Locate the cell with the specified text and output its (x, y) center coordinate. 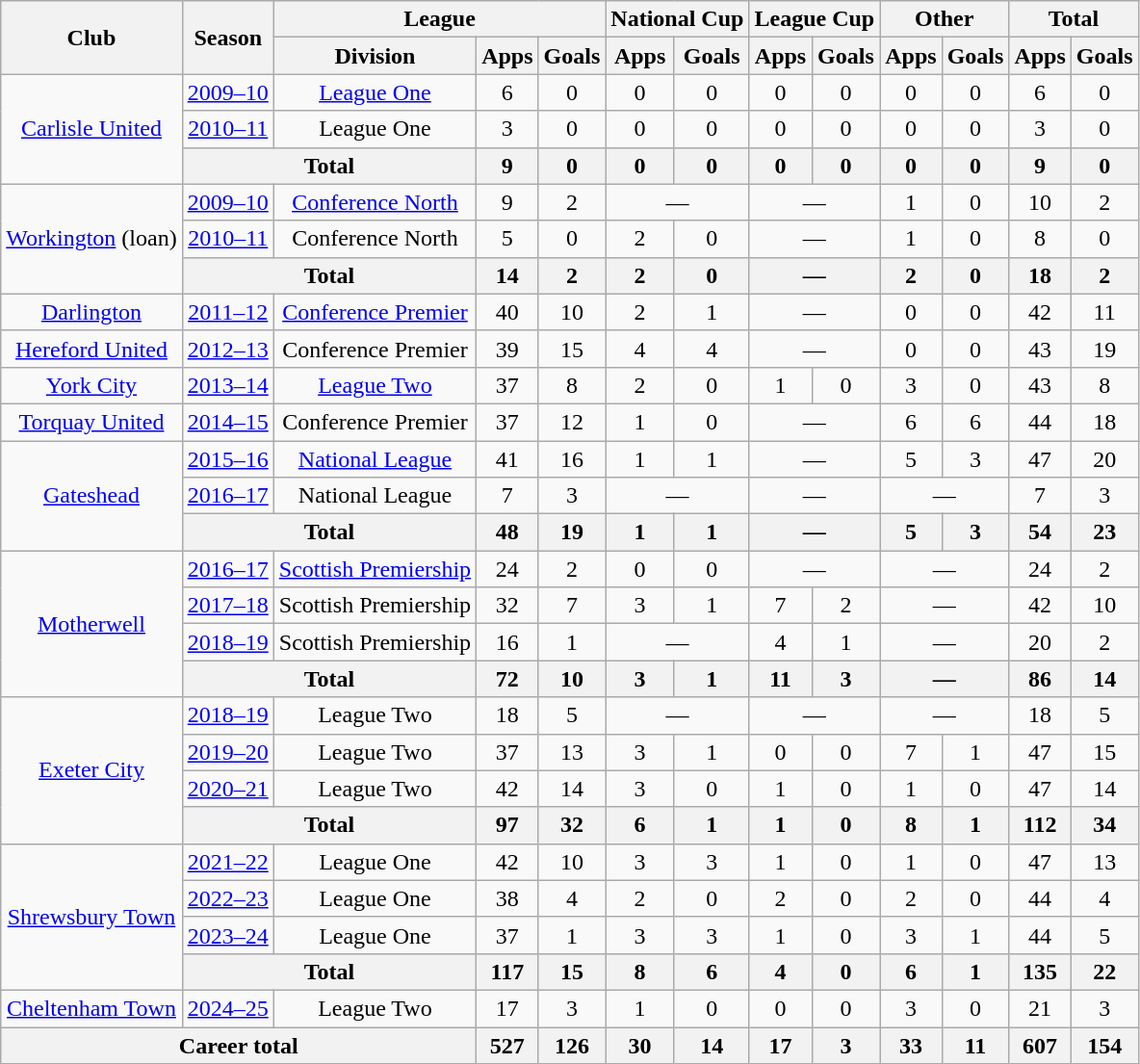
Exeter City (91, 770)
2022–23 (227, 898)
33 (911, 1045)
34 (1104, 825)
21 (1040, 1008)
2017–18 (227, 606)
126 (572, 1045)
2012–13 (227, 349)
527 (507, 1045)
Gateshead (91, 496)
National Cup (678, 19)
Hereford United (91, 349)
2011–12 (227, 312)
2014–15 (227, 422)
97 (507, 825)
23 (1104, 532)
154 (1104, 1045)
League Cup (815, 19)
135 (1040, 972)
112 (1040, 825)
Other (945, 19)
2019–20 (227, 752)
117 (507, 972)
2024–25 (227, 1008)
48 (507, 532)
Carlisle United (91, 129)
Workington (loan) (91, 239)
Season (227, 38)
39 (507, 349)
Career total (239, 1045)
607 (1040, 1045)
2021–22 (227, 862)
Division (375, 56)
Shrewsbury Town (91, 917)
2023–24 (227, 935)
Darlington (91, 312)
League (439, 19)
Club (91, 38)
41 (507, 459)
2013–14 (227, 385)
40 (507, 312)
2015–16 (227, 459)
86 (1040, 679)
Torquay United (91, 422)
2020–21 (227, 789)
22 (1104, 972)
York City (91, 385)
54 (1040, 532)
38 (507, 898)
12 (572, 422)
30 (640, 1045)
Motherwell (91, 624)
Cheltenham Town (91, 1008)
72 (507, 679)
